Find where the given text appears and provide that cell's center as (X, Y) coordinate. 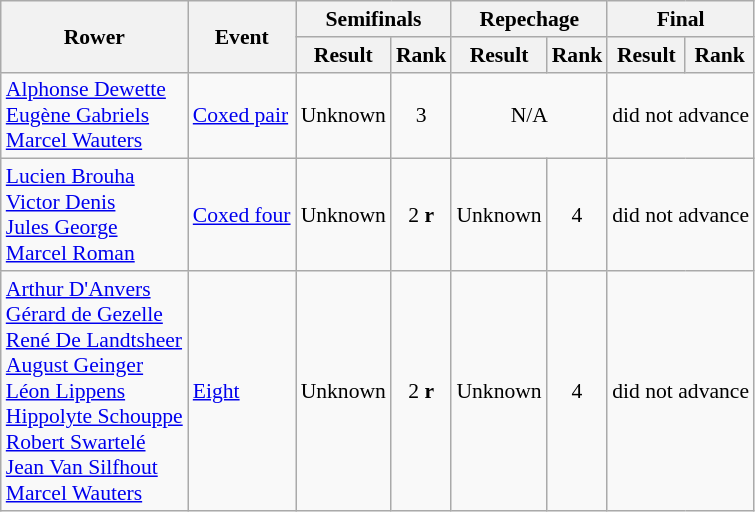
Semifinals (374, 19)
Repechage (529, 19)
Final (680, 19)
Coxed pair (242, 116)
Event (242, 36)
Rower (94, 36)
Coxed four (242, 215)
Arthur D'Anvers Gérard de Gezelle René De Landtsheer August Geinger Léon Lippens Hippolyte Schouppe Robert Swartelé Jean Van Silfhout Marcel Wauters (94, 391)
3 (422, 116)
Eight (242, 391)
N/A (529, 116)
Lucien Brouha Victor Denis Jules George Marcel Roman (94, 215)
Alphonse Dewette Eugène Gabriels Marcel Wauters (94, 116)
